Scan for the cell matching the given text and deliver its [x, y] coordinate at center. 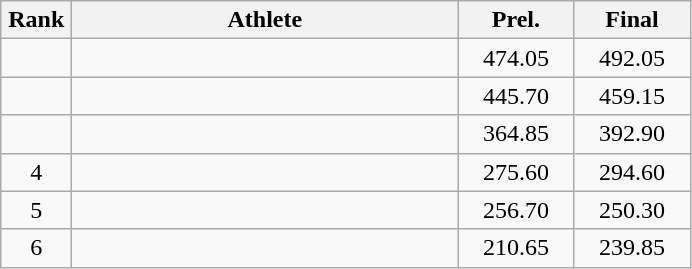
Final [632, 20]
Athlete [265, 20]
256.70 [516, 210]
Prel. [516, 20]
459.15 [632, 96]
210.65 [516, 248]
445.70 [516, 96]
364.85 [516, 134]
6 [36, 248]
250.30 [632, 210]
5 [36, 210]
239.85 [632, 248]
275.60 [516, 172]
Rank [36, 20]
474.05 [516, 58]
392.90 [632, 134]
294.60 [632, 172]
492.05 [632, 58]
4 [36, 172]
